From the cell containing the given text, extract its center point as [X, Y] coordinate. 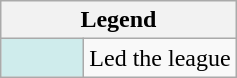
Led the league [160, 58]
Legend [118, 20]
